Capture the cell that displays the provided text and extract its (X, Y) central coordinate. 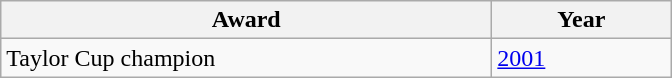
Taylor Cup champion (246, 58)
Award (246, 20)
Year (582, 20)
2001 (582, 58)
